Detect which cell encompasses the target text, then output its [x, y] center coordinate. 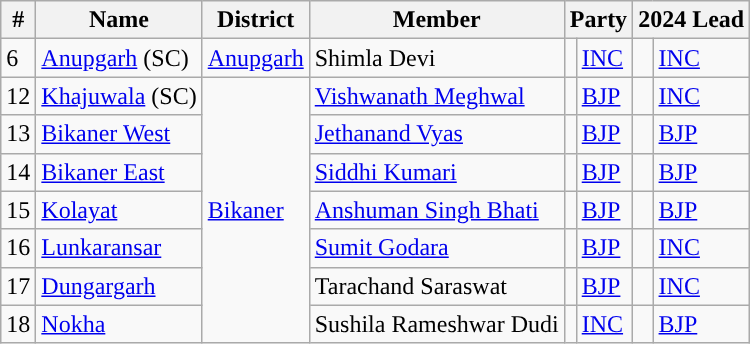
Anshuman Singh Bhati [436, 210]
# [18, 20]
Name [119, 20]
Tarachand Saraswat [436, 286]
Nokha [119, 324]
Sumit Godara [436, 248]
Bikaner [256, 210]
2024 Lead [692, 20]
Member [436, 20]
13 [18, 134]
Anupgarh (SC) [119, 58]
15 [18, 210]
Lunkaransar [119, 248]
Sushila Rameshwar Dudi [436, 324]
Kolayat [119, 210]
14 [18, 172]
Anupgarh [256, 58]
Shimla Devi [436, 58]
6 [18, 58]
Bikaner East [119, 172]
Khajuwala (SC) [119, 96]
12 [18, 96]
Dungargarh [119, 286]
Vishwanath Meghwal [436, 96]
17 [18, 286]
Jethanand Vyas [436, 134]
18 [18, 324]
16 [18, 248]
Bikaner West [119, 134]
Siddhi Kumari [436, 172]
Party [598, 20]
District [256, 20]
